Determine the [X, Y] coordinate at the center of the cell enclosing the given text.  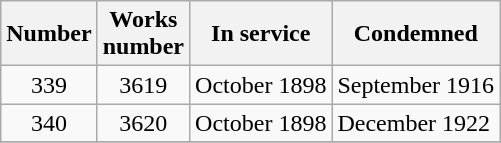
December 1922 [416, 123]
In service [261, 34]
Number [49, 34]
340 [49, 123]
339 [49, 85]
Worksnumber [143, 34]
3620 [143, 123]
Condemned [416, 34]
3619 [143, 85]
September 1916 [416, 85]
